Detect which cell encompasses the target text, then output its [X, Y] center coordinate. 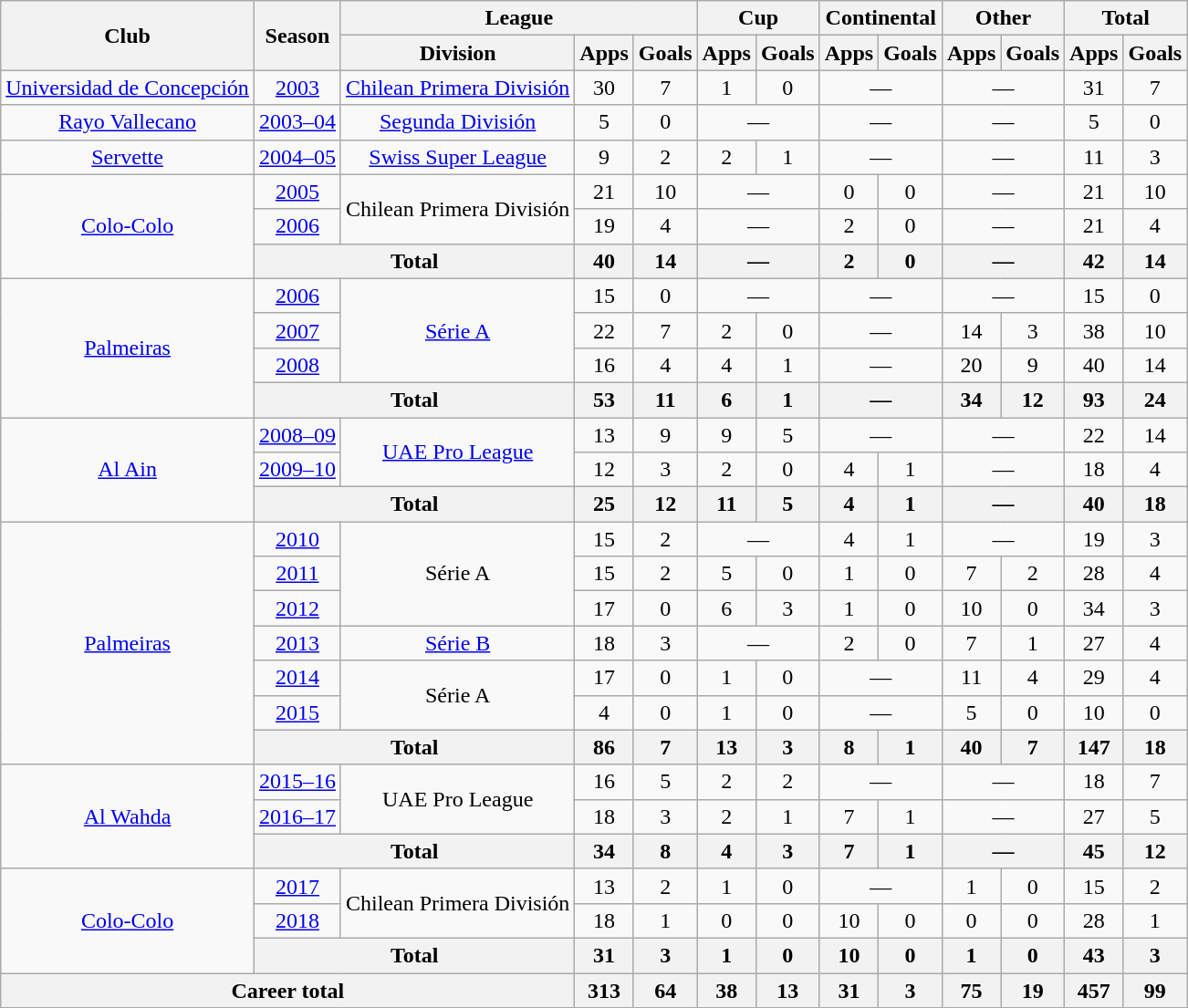
2012 [297, 608]
2010 [297, 539]
Cup [758, 18]
2003–04 [297, 122]
64 [665, 990]
2013 [297, 643]
2017 [297, 886]
Other [1003, 18]
Servette [128, 157]
2015 [297, 712]
2016–17 [297, 816]
30 [604, 88]
24 [1155, 400]
Rayo Vallecano [128, 122]
Segunda División [457, 122]
2008 [297, 365]
2009–10 [297, 470]
2003 [297, 88]
2018 [297, 920]
League [518, 18]
29 [1094, 678]
2015–16 [297, 782]
45 [1094, 851]
86 [604, 747]
75 [971, 990]
99 [1155, 990]
42 [1094, 261]
2008–09 [297, 435]
Al Wahda [128, 816]
Swiss Super League [457, 157]
Club [128, 36]
43 [1094, 955]
2014 [297, 678]
Continental [881, 18]
147 [1094, 747]
Universidad de Concepción [128, 88]
313 [604, 990]
Al Ain [128, 470]
2005 [297, 192]
Season [297, 36]
93 [1094, 400]
2011 [297, 574]
2004–05 [297, 157]
25 [604, 504]
Division [457, 53]
53 [604, 400]
20 [971, 365]
Career total [288, 990]
457 [1094, 990]
2007 [297, 330]
Série B [457, 643]
